Identify which cell holds the provided text, then report its (x, y) central coordinate. 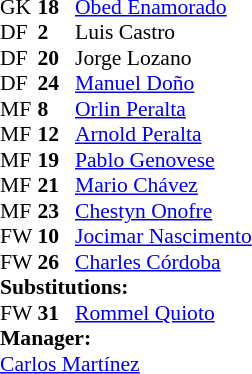
Rommel Quioto (164, 313)
8 (57, 109)
21 (57, 185)
Substitutions: (126, 287)
Manager: (126, 339)
Charles Córdoba (164, 262)
Jorge Lozano (164, 58)
Pablo Genovese (164, 160)
Orlin Peralta (164, 109)
26 (57, 262)
23 (57, 211)
10 (57, 237)
Manuel Doño (164, 83)
24 (57, 83)
Chestyn Onofre (164, 211)
2 (57, 33)
Mario Chávez (164, 185)
31 (57, 313)
12 (57, 135)
Jocimar Nascimento (164, 237)
Arnold Peralta (164, 135)
20 (57, 58)
19 (57, 160)
Luis Castro (164, 33)
